Find where the given text appears and provide that cell's center as [X, Y] coordinate. 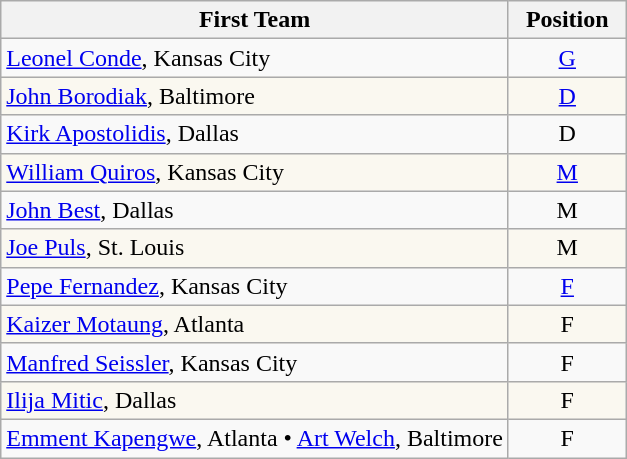
Leonel Conde, Kansas City [255, 58]
Emment Kapengwe, Atlanta • Art Welch, Baltimore [255, 438]
Kaizer Motaung, Atlanta [255, 324]
G [567, 58]
William Quiros, Kansas City [255, 172]
Manfred Seissler, Kansas City [255, 362]
Pepe Fernandez, Kansas City [255, 286]
First Team [255, 20]
Joe Puls, St. Louis [255, 248]
John Borodiak, Baltimore [255, 96]
John Best, Dallas [255, 210]
Kirk Apostolidis, Dallas [255, 134]
Position [567, 20]
Ilija Mitic, Dallas [255, 400]
